Extract the (X, Y) coordinate from the center of the cell holding the provided text.  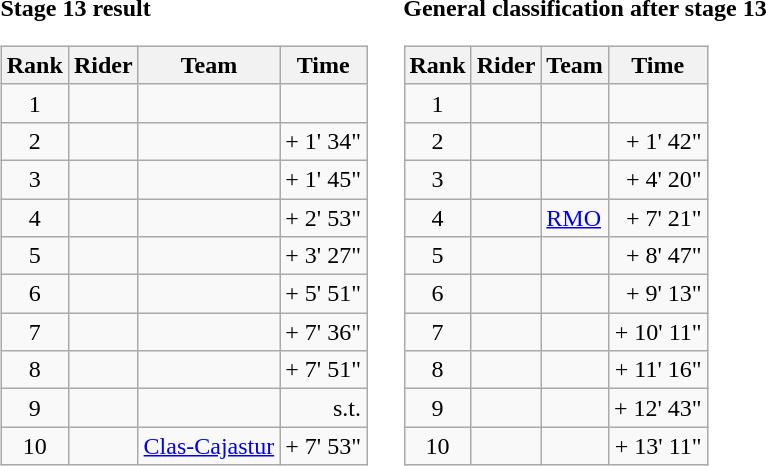
+ 5' 51" (324, 294)
+ 10' 11" (658, 332)
+ 13' 11" (658, 446)
+ 7' 21" (658, 217)
Clas-Cajastur (209, 446)
+ 7' 51" (324, 370)
+ 7' 53" (324, 446)
RMO (575, 217)
s.t. (324, 408)
+ 11' 16" (658, 370)
+ 3' 27" (324, 256)
+ 1' 42" (658, 141)
+ 9' 13" (658, 294)
+ 4' 20" (658, 179)
+ 7' 36" (324, 332)
+ 1' 34" (324, 141)
+ 12' 43" (658, 408)
+ 2' 53" (324, 217)
+ 8' 47" (658, 256)
+ 1' 45" (324, 179)
